Search for the cell housing the specified text and yield its [X, Y] center coordinate. 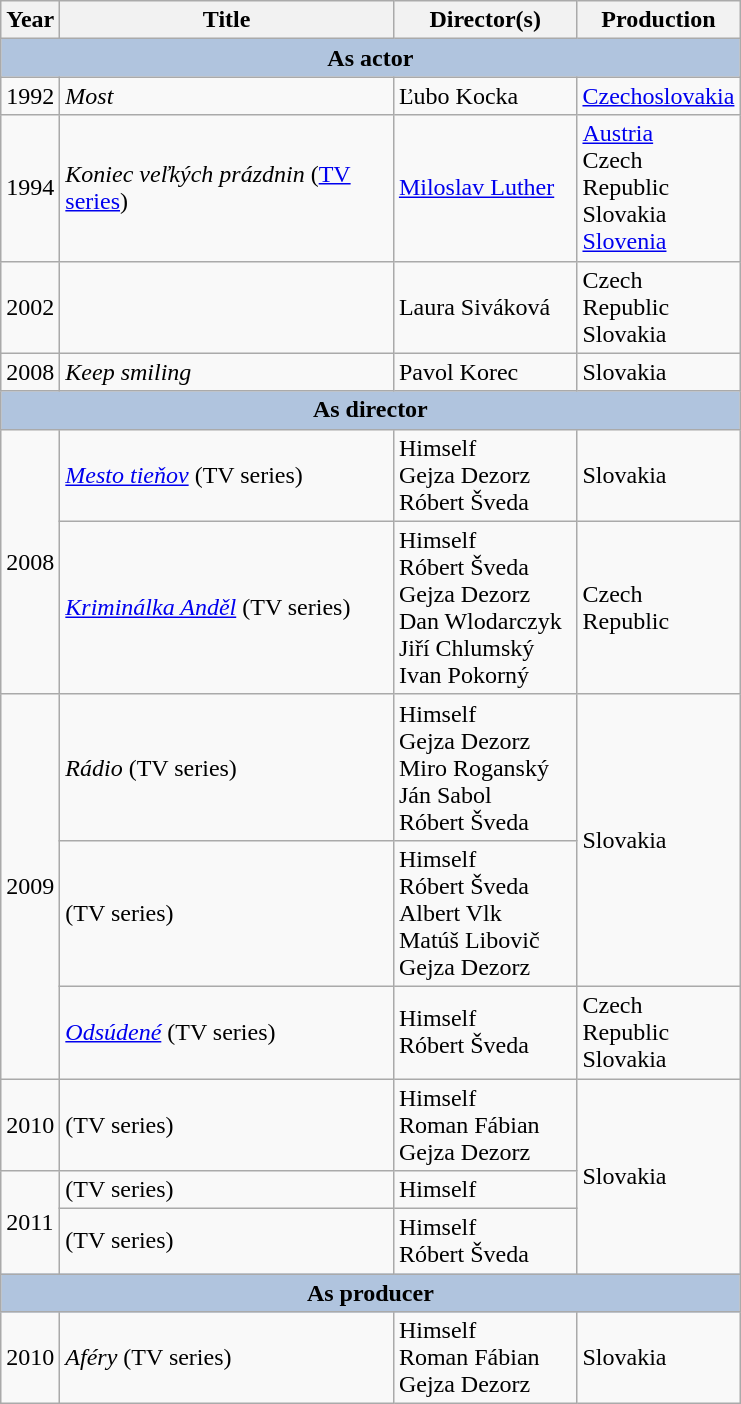
Mesto tieňov (TV series) [227, 475]
2009 [30, 886]
Ľubo Kocka [485, 96]
Odsúdené (TV series) [227, 1032]
Director(s) [485, 20]
Most [227, 96]
Miloslav Luther [485, 188]
Himself [485, 1190]
Czechoslovakia [658, 96]
Year [30, 20]
As director [370, 410]
2002 [30, 307]
Laura Siváková [485, 307]
2011 [30, 1222]
1992 [30, 96]
Keep smiling [227, 372]
Pavol Korec [485, 372]
Himself Gejza Dezorz Róbert Šveda [485, 475]
Rádio (TV series) [227, 767]
Koniec veľkých prázdnin (TV series) [227, 188]
1994 [30, 188]
As actor [370, 58]
Title [227, 20]
Himself Gejza Dezorz Miro Roganský Ján Sabol Róbert Šveda [485, 767]
Kriminálka Anděl (TV series) [227, 608]
Czech Republic [658, 608]
Austria Czech Republic Slovakia Slovenia [658, 188]
Himself Róbert Šveda Gejza Dezorz Dan Wlodarczyk Jiří Chlumský Ivan Pokorný [485, 608]
Himself Róbert Šveda Albert Vlk Matúš Libovič Gejza Dezorz [485, 913]
Production [658, 20]
Aféry (TV series) [227, 1358]
As producer [370, 1293]
